Return [x, y] of the center of cell containing provided text 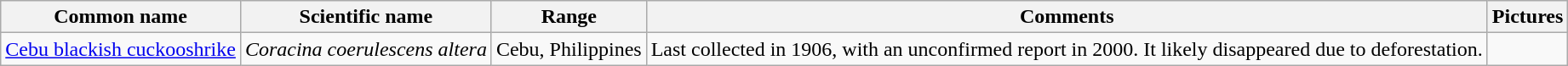
Coracina coerulescens altera [366, 49]
Range [569, 17]
Comments [1067, 17]
Last collected in 1906, with an unconfirmed report in 2000. It likely disappeared due to deforestation. [1067, 49]
Scientific name [366, 17]
Cebu blackish cuckooshrike [121, 49]
Common name [121, 17]
Pictures [1527, 17]
Cebu, Philippines [569, 49]
